Output the [x, y] coordinate of the center of the cell containing the given text.  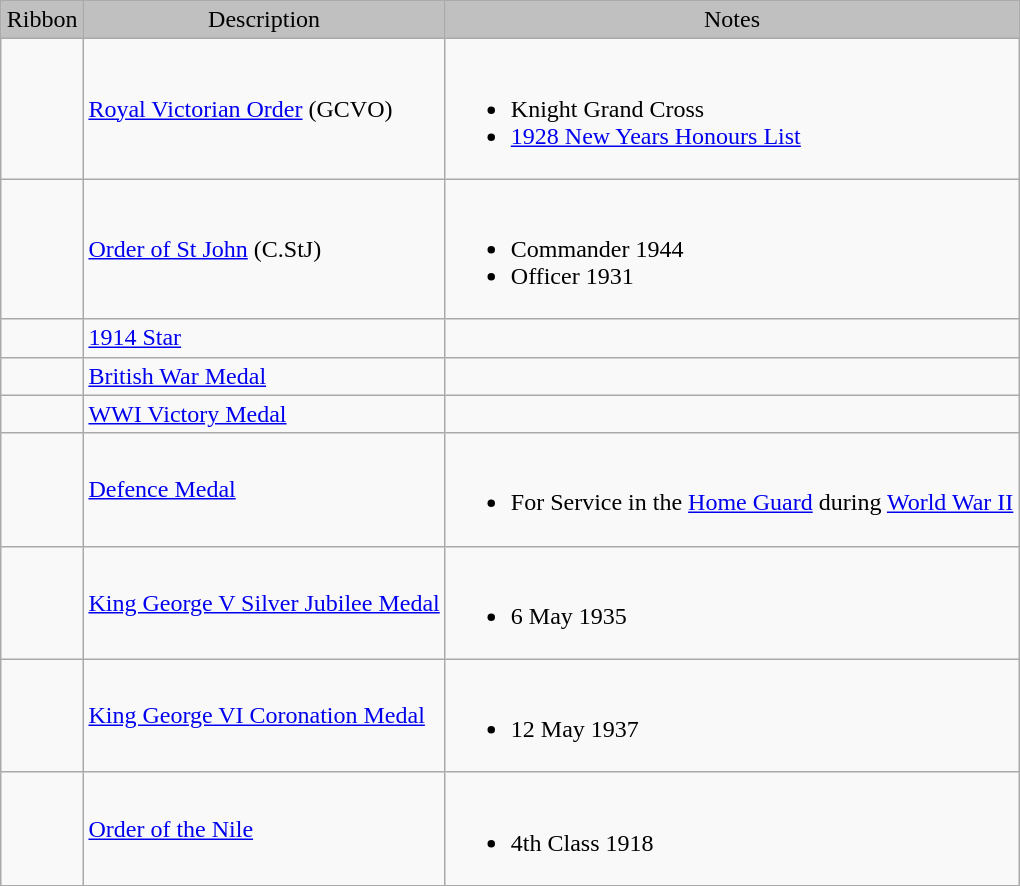
Order of the Nile [264, 828]
WWI Victory Medal [264, 414]
1914 Star [264, 338]
6 May 1935 [732, 602]
Royal Victorian Order (GCVO) [264, 109]
British War Medal [264, 376]
12 May 1937 [732, 716]
For Service in the Home Guard during World War II [732, 490]
Order of St John (C.StJ) [264, 249]
Notes [732, 20]
Knight Grand Cross1928 New Years Honours List [732, 109]
4th Class 1918 [732, 828]
Ribbon [42, 20]
King George V Silver Jubilee Medal [264, 602]
King George VI Coronation Medal [264, 716]
Description [264, 20]
Defence Medal [264, 490]
Commander 1944Officer 1931 [732, 249]
